From the cell containing the given text, extract its center point as (x, y) coordinate. 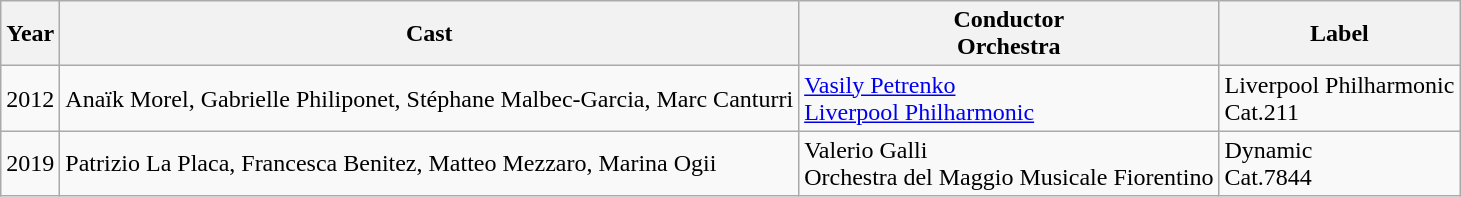
Label (1340, 34)
2019 (30, 164)
ConductorOrchestra (1009, 34)
DynamicCat.7844 (1340, 164)
Liverpool PhilharmonicCat.211 (1340, 98)
Patrizio La Placa, Francesca Benitez, Matteo Mezzaro, Marina Ogii (430, 164)
2012 (30, 98)
Vasily PetrenkoLiverpool Philharmonic (1009, 98)
Cast (430, 34)
Valerio GalliOrchestra del Maggio Musicale Fiorentino (1009, 164)
Year (30, 34)
Anaïk Morel, Gabrielle Philiponet, Stéphane Malbec-Garcia, Marc Canturri (430, 98)
